Pinpoint the cell where the given text exists, returning its (X, Y) midpoint coordinate. 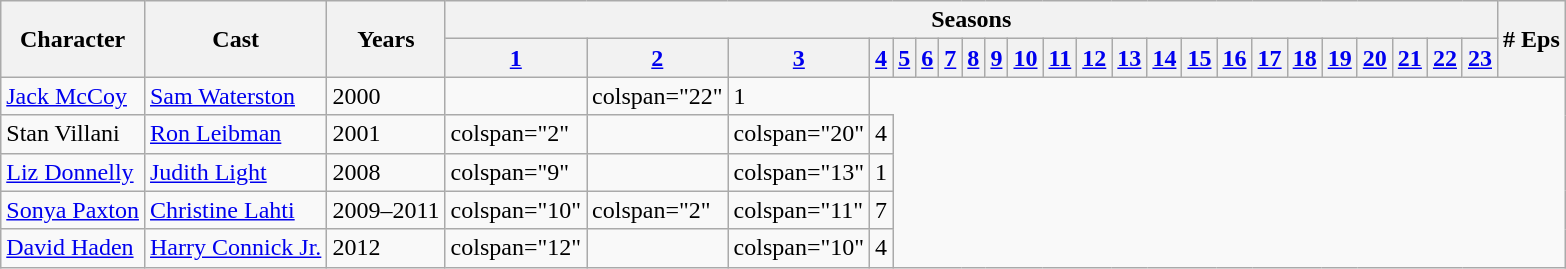
Character (73, 39)
colspan="22" (658, 96)
13 (1130, 58)
15 (1200, 58)
Christine Lahti (235, 210)
12 (1094, 58)
5 (904, 58)
2012 (386, 248)
11 (1060, 58)
10 (1026, 58)
2009–2011 (386, 210)
18 (1304, 58)
Jack McCoy (73, 96)
8 (974, 58)
21 (1410, 58)
23 (1480, 58)
colspan="11" (799, 210)
2001 (386, 134)
colspan="13" (799, 172)
Harry Connick Jr. (235, 248)
3 (799, 58)
22 (1444, 58)
Stan Villani (73, 134)
6 (928, 58)
Seasons (971, 20)
Years (386, 39)
2 (658, 58)
Ron Leibman (235, 134)
Cast (235, 39)
Judith Light (235, 172)
2008 (386, 172)
colspan="20" (799, 134)
colspan="12" (516, 248)
Sonya Paxton (73, 210)
Sam Waterston (235, 96)
9 (996, 58)
# Eps (1532, 39)
17 (1270, 58)
2000 (386, 96)
19 (1340, 58)
Liz Donnelly (73, 172)
colspan="9" (516, 172)
20 (1374, 58)
David Haden (73, 248)
16 (1234, 58)
14 (1164, 58)
